Detect which cell encompasses the target text, then output its (x, y) center coordinate. 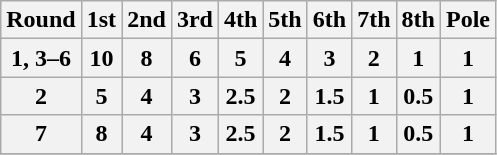
6 (194, 58)
1, 3–6 (41, 58)
7th (374, 20)
3rd (194, 20)
6th (329, 20)
Pole (468, 20)
Round (41, 20)
1st (101, 20)
7 (41, 134)
5th (285, 20)
10 (101, 58)
2nd (147, 20)
4th (240, 20)
8th (418, 20)
